Identify which cell holds the provided text, then report its [x, y] central coordinate. 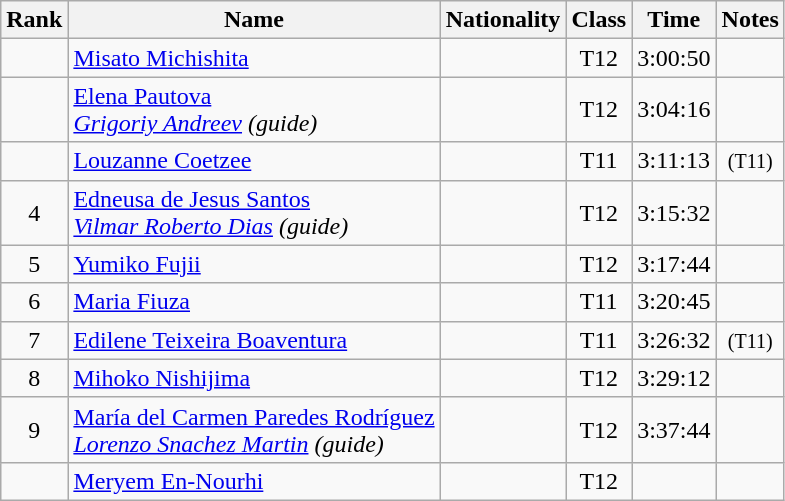
4 [34, 212]
3:29:12 [674, 378]
3:20:45 [674, 302]
Edilene Teixeira Boaventura [254, 340]
Louzanne Coetzee [254, 161]
6 [34, 302]
Mihoko Nishijima [254, 378]
3:26:32 [674, 340]
Maria Fiuza [254, 302]
8 [34, 378]
Yumiko Fujii [254, 264]
9 [34, 430]
3:11:13 [674, 161]
Name [254, 20]
Notes [750, 20]
5 [34, 264]
3:17:44 [674, 264]
Nationality [503, 20]
7 [34, 340]
Meryem En-Nourhi [254, 481]
Class [599, 20]
Rank [34, 20]
Time [674, 20]
3:15:32 [674, 212]
Misato Michishita [254, 58]
Elena PautovaGrigoriy Andreev (guide) [254, 110]
3:37:44 [674, 430]
María del Carmen Paredes RodríguezLorenzo Snachez Martin (guide) [254, 430]
3:04:16 [674, 110]
Edneusa de Jesus SantosVilmar Roberto Dias (guide) [254, 212]
3:00:50 [674, 58]
